Search for the cell housing the specified text and yield its (x, y) center coordinate. 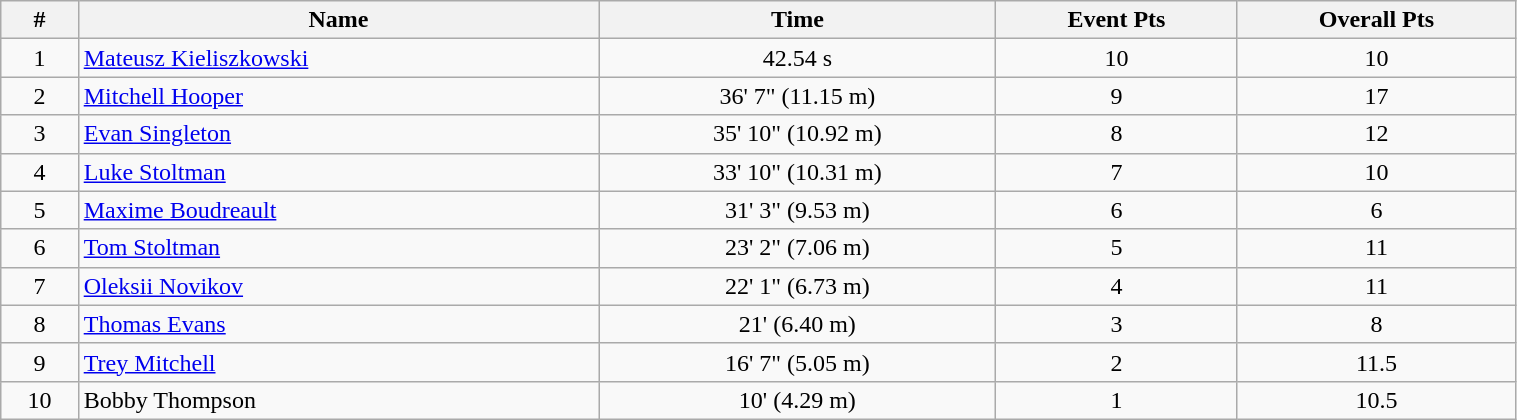
Name (338, 20)
Maxime Boudreault (338, 210)
31' 3" (9.53 m) (798, 210)
Overall Pts (1376, 20)
23' 2" (7.06 m) (798, 248)
Time (798, 20)
Mateusz Kieliszkowski (338, 58)
Event Pts (1116, 20)
Thomas Evans (338, 324)
Bobby Thompson (338, 400)
16' 7" (5.05 m) (798, 362)
35' 10" (10.92 m) (798, 134)
Tom Stoltman (338, 248)
11.5 (1376, 362)
17 (1376, 96)
42.54 s (798, 58)
Oleksii Novikov (338, 286)
10.5 (1376, 400)
12 (1376, 134)
# (40, 20)
Evan Singleton (338, 134)
33' 10" (10.31 m) (798, 172)
21' (6.40 m) (798, 324)
10' (4.29 m) (798, 400)
Mitchell Hooper (338, 96)
Trey Mitchell (338, 362)
22' 1" (6.73 m) (798, 286)
Luke Stoltman (338, 172)
36' 7" (11.15 m) (798, 96)
